For the text-containing cell, return its midpoint in [X, Y] coordinate format. 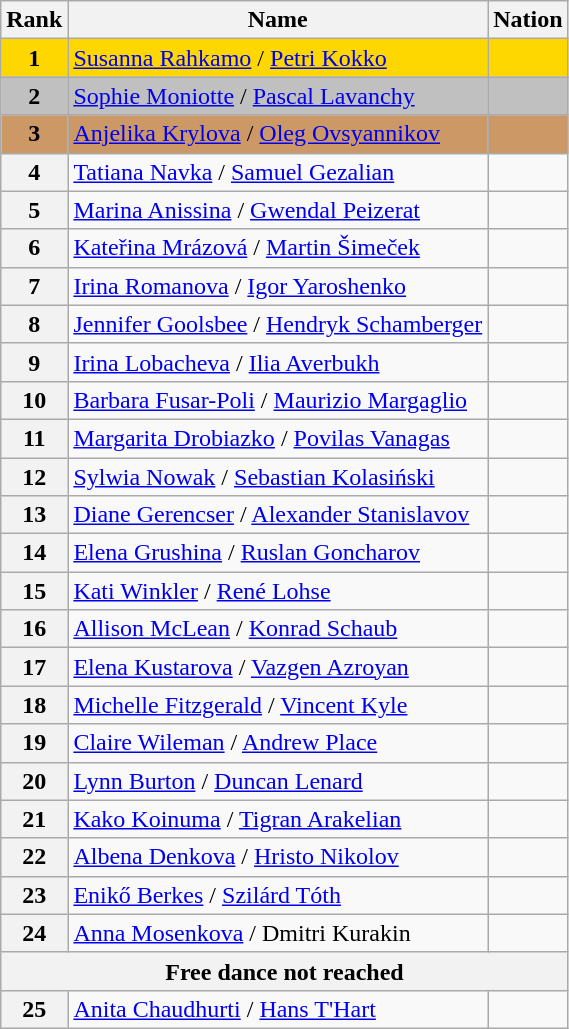
Lynn Burton / Duncan Lenard [278, 781]
Elena Grushina / Ruslan Goncharov [278, 553]
Michelle Fitzgerald / Vincent Kyle [278, 705]
20 [34, 781]
22 [34, 857]
Kako Koinuma / Tigran Arakelian [278, 819]
5 [34, 210]
6 [34, 248]
7 [34, 286]
Kateřina Mrázová / Martin Šimeček [278, 248]
19 [34, 743]
8 [34, 324]
1 [34, 58]
Enikő Berkes / Szilárd Tóth [278, 895]
3 [34, 134]
11 [34, 438]
Anita Chaudhurti / Hans T'Hart [278, 1009]
Albena Denkova / Hristo Nikolov [278, 857]
Free dance not reached [284, 971]
Jennifer Goolsbee / Hendryk Schamberger [278, 324]
10 [34, 400]
Irina Lobacheva / Ilia Averbukh [278, 362]
9 [34, 362]
Margarita Drobiazko / Povilas Vanagas [278, 438]
Kati Winkler / René Lohse [278, 591]
Anna Mosenkova / Dmitri Kurakin [278, 933]
16 [34, 629]
Sophie Moniotte / Pascal Lavanchy [278, 96]
2 [34, 96]
Name [278, 20]
4 [34, 172]
Nation [528, 20]
Susanna Rahkamo / Petri Kokko [278, 58]
Claire Wileman / Andrew Place [278, 743]
23 [34, 895]
17 [34, 667]
Rank [34, 20]
25 [34, 1009]
21 [34, 819]
Anjelika Krylova / Oleg Ovsyannikov [278, 134]
13 [34, 515]
Marina Anissina / Gwendal Peizerat [278, 210]
Diane Gerencser / Alexander Stanislavov [278, 515]
24 [34, 933]
12 [34, 477]
Sylwia Nowak / Sebastian Kolasiński [278, 477]
Allison McLean / Konrad Schaub [278, 629]
Tatiana Navka / Samuel Gezalian [278, 172]
Barbara Fusar-Poli / Maurizio Margaglio [278, 400]
Elena Kustarova / Vazgen Azroyan [278, 667]
Irina Romanova / Igor Yaroshenko [278, 286]
15 [34, 591]
18 [34, 705]
14 [34, 553]
